Extract the (x, y) coordinate from the center of the cell holding the provided text.  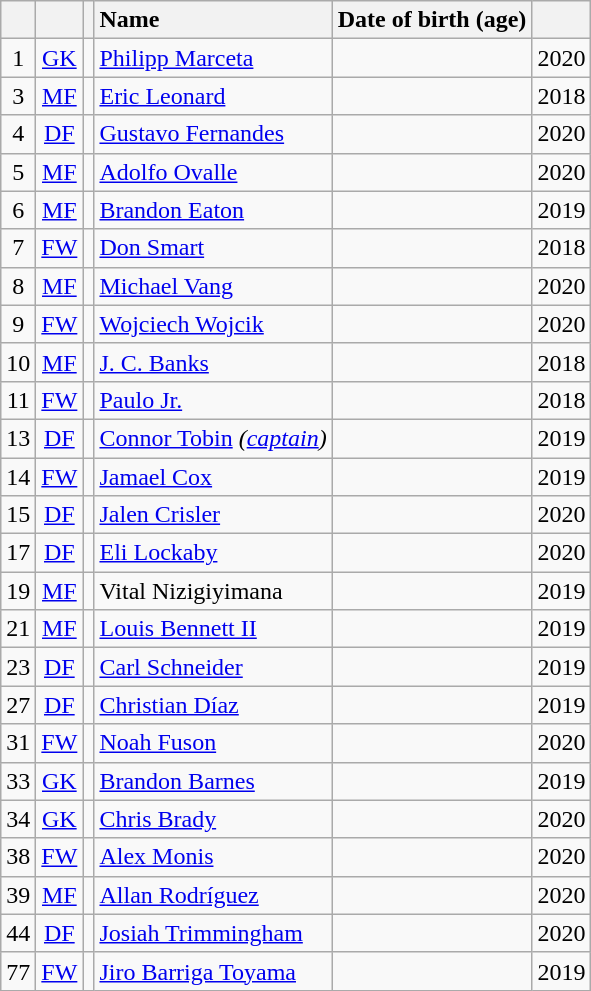
J. C. Banks (213, 362)
Noah Fuson (213, 743)
Josiah Trimmingham (213, 933)
27 (18, 705)
Alex Monis (213, 857)
31 (18, 743)
38 (18, 857)
10 (18, 362)
Paulo Jr. (213, 400)
34 (18, 819)
Michael Vang (213, 286)
Connor Tobin (captain) (213, 438)
5 (18, 172)
23 (18, 667)
Eric Leonard (213, 96)
Louis Bennett II (213, 629)
Don Smart (213, 248)
6 (18, 210)
Wojciech Wojcik (213, 324)
44 (18, 933)
Vital Nizigiyimana (213, 591)
Jalen Crisler (213, 515)
Christian Díaz (213, 705)
19 (18, 591)
15 (18, 515)
Allan Rodríguez (213, 895)
Jiro Barriga Toyama (213, 971)
Brandon Eaton (213, 210)
13 (18, 438)
33 (18, 781)
1 (18, 58)
Gustavo Fernandes (213, 134)
11 (18, 400)
Chris Brady (213, 819)
Name (213, 20)
Eli Lockaby (213, 553)
17 (18, 553)
77 (18, 971)
Date of birth (age) (432, 20)
Adolfo Ovalle (213, 172)
4 (18, 134)
7 (18, 248)
21 (18, 629)
Carl Schneider (213, 667)
Jamael Cox (213, 477)
9 (18, 324)
39 (18, 895)
3 (18, 96)
Brandon Barnes (213, 781)
14 (18, 477)
Philipp Marceta (213, 58)
8 (18, 286)
